Locate the cell with the specified text and output its (x, y) center coordinate. 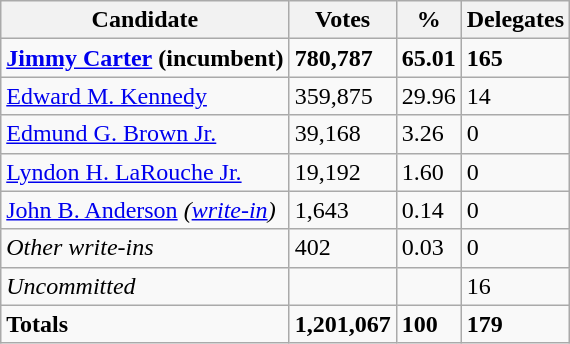
100 (428, 324)
1.60 (428, 172)
402 (342, 248)
1,643 (342, 210)
29.96 (428, 96)
780,787 (342, 58)
Lyndon H. LaRouche Jr. (145, 172)
% (428, 20)
179 (515, 324)
359,875 (342, 96)
Edward M. Kennedy (145, 96)
19,192 (342, 172)
39,168 (342, 134)
Edmund G. Brown Jr. (145, 134)
3.26 (428, 134)
Delegates (515, 20)
Other write-ins (145, 248)
16 (515, 286)
Candidate (145, 20)
0.03 (428, 248)
0.14 (428, 210)
65.01 (428, 58)
1,201,067 (342, 324)
Totals (145, 324)
John B. Anderson (write-in) (145, 210)
165 (515, 58)
Jimmy Carter (incumbent) (145, 58)
Votes (342, 20)
Uncommitted (145, 286)
14 (515, 96)
